Pinpoint the cell where the given text exists, returning its [x, y] midpoint coordinate. 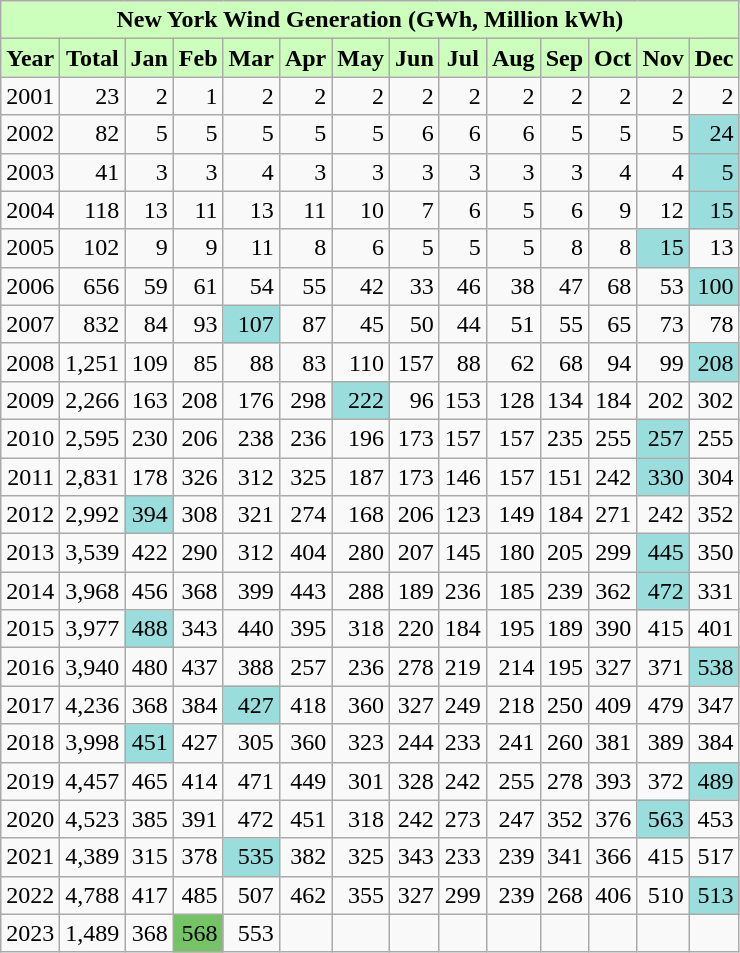
149 [513, 515]
355 [361, 895]
2020 [30, 819]
422 [149, 553]
2009 [30, 400]
100 [714, 286]
218 [513, 705]
440 [251, 629]
290 [198, 553]
268 [564, 895]
2022 [30, 895]
May [361, 58]
46 [462, 286]
471 [251, 781]
202 [663, 400]
87 [305, 324]
301 [361, 781]
230 [149, 438]
2013 [30, 553]
Apr [305, 58]
414 [198, 781]
2,595 [92, 438]
3,968 [92, 591]
273 [462, 819]
47 [564, 286]
385 [149, 819]
1,251 [92, 362]
73 [663, 324]
185 [513, 591]
82 [92, 134]
94 [613, 362]
330 [663, 477]
443 [305, 591]
2008 [30, 362]
42 [361, 286]
321 [251, 515]
38 [513, 286]
241 [513, 743]
488 [149, 629]
Year [30, 58]
78 [714, 324]
1,489 [92, 933]
235 [564, 438]
315 [149, 857]
347 [714, 705]
4,389 [92, 857]
244 [415, 743]
151 [564, 477]
480 [149, 667]
381 [613, 743]
456 [149, 591]
445 [663, 553]
249 [462, 705]
134 [564, 400]
382 [305, 857]
50 [415, 324]
418 [305, 705]
Nov [663, 58]
2012 [30, 515]
2017 [30, 705]
83 [305, 362]
96 [415, 400]
180 [513, 553]
247 [513, 819]
280 [361, 553]
84 [149, 324]
107 [251, 324]
298 [305, 400]
219 [462, 667]
220 [415, 629]
2021 [30, 857]
145 [462, 553]
2019 [30, 781]
62 [513, 362]
328 [415, 781]
2015 [30, 629]
510 [663, 895]
656 [92, 286]
563 [663, 819]
7 [415, 210]
93 [198, 324]
128 [513, 400]
376 [613, 819]
3,977 [92, 629]
326 [198, 477]
102 [92, 248]
2007 [30, 324]
832 [92, 324]
163 [149, 400]
399 [251, 591]
Total [92, 58]
85 [198, 362]
517 [714, 857]
350 [714, 553]
308 [198, 515]
3,998 [92, 743]
2,266 [92, 400]
250 [564, 705]
4,236 [92, 705]
109 [149, 362]
4,788 [92, 895]
305 [251, 743]
178 [149, 477]
2004 [30, 210]
2018 [30, 743]
2006 [30, 286]
395 [305, 629]
449 [305, 781]
4,457 [92, 781]
568 [198, 933]
302 [714, 400]
Dec [714, 58]
274 [305, 515]
323 [361, 743]
110 [361, 362]
393 [613, 781]
366 [613, 857]
Jan [149, 58]
507 [251, 895]
54 [251, 286]
3,940 [92, 667]
61 [198, 286]
437 [198, 667]
Mar [251, 58]
59 [149, 286]
2014 [30, 591]
12 [663, 210]
238 [251, 438]
394 [149, 515]
187 [361, 477]
23 [92, 96]
2005 [30, 248]
462 [305, 895]
271 [613, 515]
260 [564, 743]
205 [564, 553]
2016 [30, 667]
2011 [30, 477]
44 [462, 324]
2003 [30, 172]
331 [714, 591]
535 [251, 857]
45 [361, 324]
390 [613, 629]
Sep [564, 58]
196 [361, 438]
1 [198, 96]
53 [663, 286]
2023 [30, 933]
10 [361, 210]
2002 [30, 134]
65 [613, 324]
372 [663, 781]
207 [415, 553]
146 [462, 477]
404 [305, 553]
3,539 [92, 553]
465 [149, 781]
168 [361, 515]
485 [198, 895]
378 [198, 857]
118 [92, 210]
99 [663, 362]
409 [613, 705]
33 [415, 286]
2010 [30, 438]
341 [564, 857]
2,992 [92, 515]
513 [714, 895]
Feb [198, 58]
41 [92, 172]
388 [251, 667]
Jul [462, 58]
222 [361, 400]
153 [462, 400]
176 [251, 400]
2001 [30, 96]
391 [198, 819]
Aug [513, 58]
Jun [415, 58]
304 [714, 477]
4,523 [92, 819]
2,831 [92, 477]
406 [613, 895]
51 [513, 324]
123 [462, 515]
371 [663, 667]
214 [513, 667]
362 [613, 591]
401 [714, 629]
479 [663, 705]
553 [251, 933]
Oct [613, 58]
288 [361, 591]
389 [663, 743]
24 [714, 134]
453 [714, 819]
417 [149, 895]
489 [714, 781]
New York Wind Generation (GWh, Million kWh) [370, 20]
538 [714, 667]
